Return (X, Y) of the center of cell containing provided text 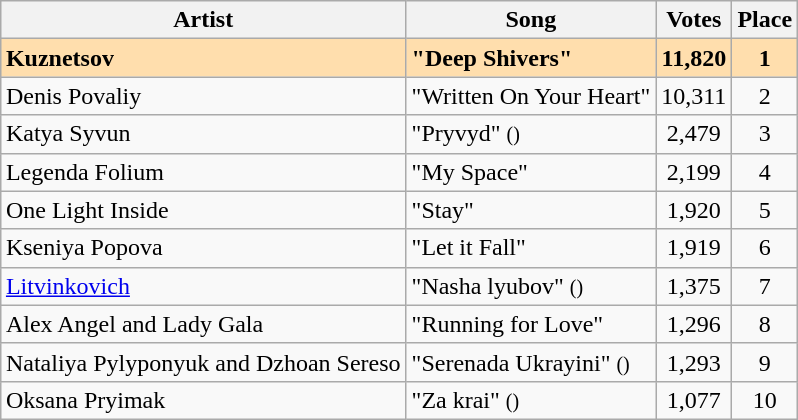
1,375 (694, 286)
6 (765, 248)
Kuznetsov (203, 58)
1,296 (694, 324)
5 (765, 210)
8 (765, 324)
"Nasha lyubov" () (531, 286)
10 (765, 400)
"Let it Fall" (531, 248)
Alex Angel and Lady Gala (203, 324)
"My Space" (531, 172)
1,919 (694, 248)
1 (765, 58)
Votes (694, 20)
3 (765, 134)
4 (765, 172)
2 (765, 96)
2,479 (694, 134)
7 (765, 286)
Place (765, 20)
Artist (203, 20)
Nataliya Pylyponyuk and Dzhoan Sereso (203, 362)
"Running for Love" (531, 324)
Litvinkovich (203, 286)
Song (531, 20)
Katya Syvun (203, 134)
1,077 (694, 400)
"Za krai" () (531, 400)
One Light Inside (203, 210)
"Serenada Ukrayini" () (531, 362)
11,820 (694, 58)
"Written On Your Heart" (531, 96)
Denis Povaliy (203, 96)
Oksana Pryimak (203, 400)
9 (765, 362)
Legenda Folium (203, 172)
"Deep Shivers" (531, 58)
1,293 (694, 362)
Kseniya Popova (203, 248)
10,311 (694, 96)
2,199 (694, 172)
1,920 (694, 210)
"Pryvyd" () (531, 134)
"Stay" (531, 210)
